Provide the [x, y] coordinate of the cell's center where the given text is located.  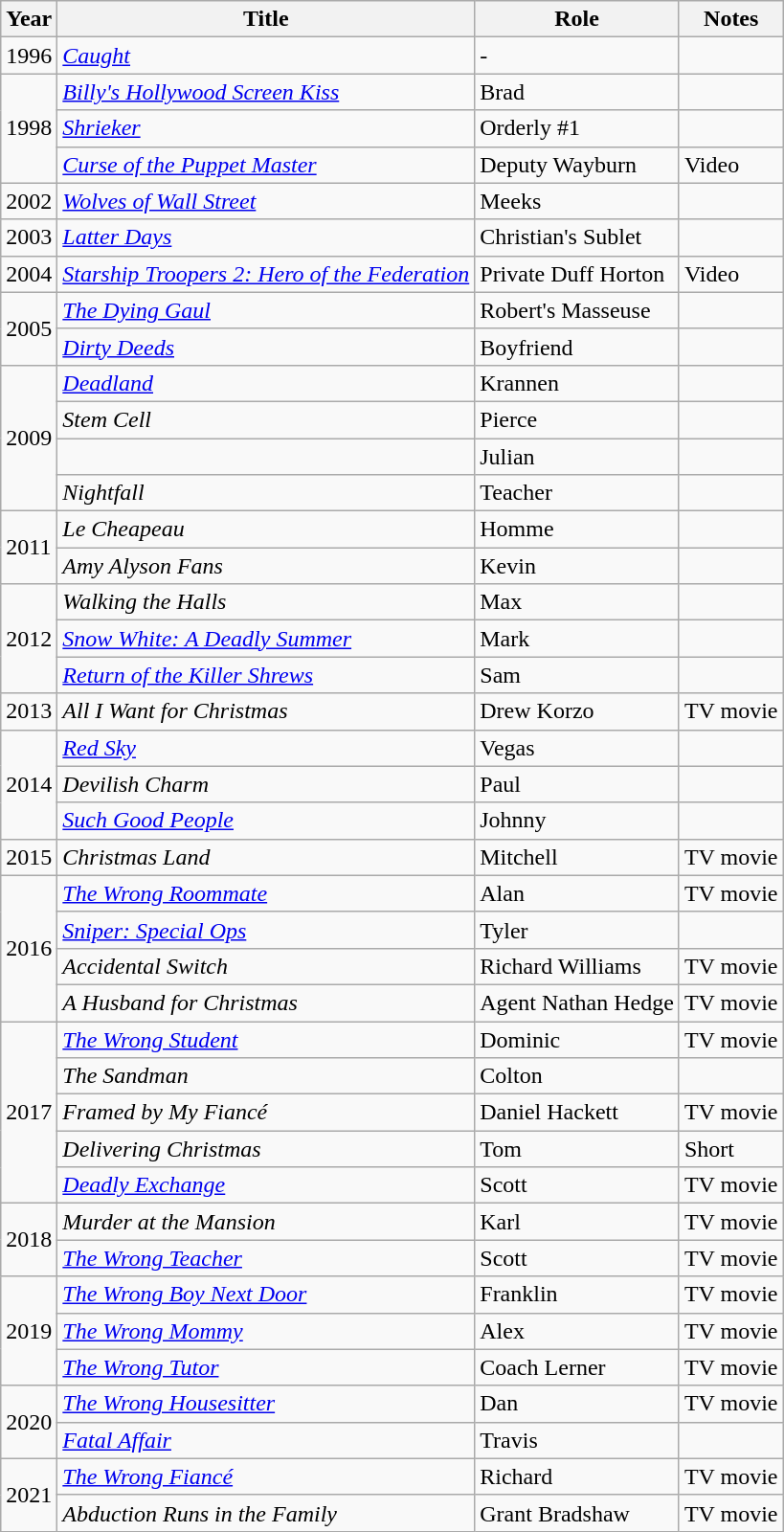
Richard [577, 1476]
Kevin [577, 566]
Sam [577, 675]
Deadly Exchange [266, 1185]
2019 [29, 1331]
Role [577, 19]
Vegas [577, 748]
Red Sky [266, 748]
2011 [29, 548]
Curse of the Puppet Master [266, 165]
1996 [29, 56]
Nightfall [266, 493]
The Wrong Teacher [266, 1258]
The Sandman [266, 1076]
The Wrong Boy Next Door [266, 1295]
Devilish Charm [266, 784]
Such Good People [266, 821]
Title [266, 19]
A Husband for Christmas [266, 1003]
Mark [577, 639]
Private Duff Horton [577, 274]
Agent Nathan Hedge [577, 1003]
Karl [577, 1222]
Teacher [577, 493]
Drew Korzo [577, 711]
The Wrong Student [266, 1039]
Travis [577, 1440]
Grant Bradshaw [577, 1513]
The Wrong Roommate [266, 893]
Snow White: A Deadly Summer [266, 639]
Franklin [577, 1295]
The Wrong Fiancé [266, 1476]
Accidental Switch [266, 966]
Christmas Land [266, 857]
Homme [577, 529]
Latter Days [266, 237]
The Wrong Housesitter [266, 1404]
Christian's Sublet [577, 237]
2021 [29, 1495]
Max [577, 602]
Orderly #1 [577, 128]
Robert's Masseuse [577, 310]
2020 [29, 1422]
2015 [29, 857]
Abduction Runs in the Family [266, 1513]
The Wrong Mommy [266, 1331]
Notes [731, 19]
Short [731, 1149]
2003 [29, 237]
1998 [29, 128]
Mitchell [577, 857]
Le Cheapeau [266, 529]
2005 [29, 328]
2004 [29, 274]
Fatal Affair [266, 1440]
The Dying Gaul [266, 310]
Johnny [577, 821]
2009 [29, 438]
Shrieker [266, 128]
Coach Lerner [577, 1367]
Boyfriend [577, 347]
All I Want for Christmas [266, 711]
Framed by My Fiancé [266, 1113]
2013 [29, 711]
Amy Alyson Fans [266, 566]
Deputy Wayburn [577, 165]
Dominic [577, 1039]
Wolves of Wall Street [266, 201]
Caught [266, 56]
2002 [29, 201]
Dan [577, 1404]
Meeks [577, 201]
Tom [577, 1149]
2018 [29, 1240]
Dirty Deeds [266, 347]
Return of the Killer Shrews [266, 675]
2017 [29, 1112]
Pierce [577, 419]
Deadland [266, 383]
Richard Williams [577, 966]
2012 [29, 639]
Starship Troopers 2: Hero of the Federation [266, 274]
Daniel Hackett [577, 1113]
Tyler [577, 930]
- [577, 56]
2014 [29, 784]
Krannen [577, 383]
Julian [577, 457]
Year [29, 19]
Delivering Christmas [266, 1149]
Alex [577, 1331]
Billy's Hollywood Screen Kiss [266, 92]
Sniper: Special Ops [266, 930]
Stem Cell [266, 419]
Murder at the Mansion [266, 1222]
Colton [577, 1076]
2016 [29, 948]
Walking the Halls [266, 602]
Brad [577, 92]
The Wrong Tutor [266, 1367]
Alan [577, 893]
Paul [577, 784]
